Determine the (X, Y) coordinate at the center of the cell enclosing the given text.  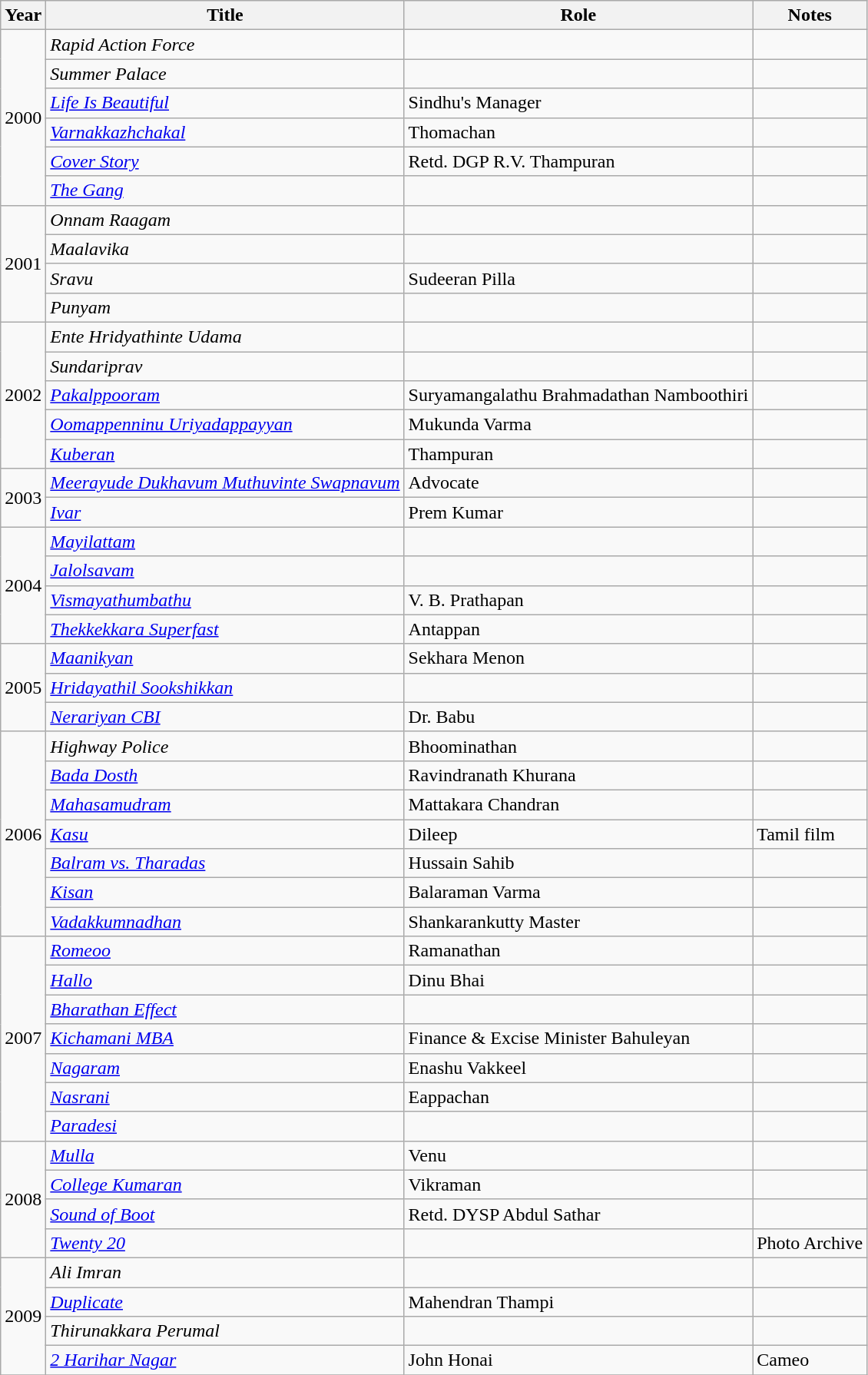
Nerariyan CBI (225, 717)
Role (578, 15)
Nagaram (225, 1068)
Kisan (225, 893)
2001 (23, 263)
2008 (23, 1199)
Ali Imran (225, 1272)
Prem Kumar (578, 512)
2 Harihar Nagar (225, 1360)
Onnam Raagam (225, 220)
Hussain Sahib (578, 863)
Notes (810, 15)
Romeoo (225, 951)
Meerayude Dukhavum Muthuvinte Swapnavum (225, 483)
Year (23, 15)
Thirunakkara Perumal (225, 1331)
Mayilattam (225, 542)
Antappan (578, 629)
Shankarankutty Master (578, 922)
John Honai (578, 1360)
Paradesi (225, 1126)
Kasu (225, 833)
Sekhara Menon (578, 658)
Oomappenninu Uriyadappayyan (225, 425)
Bada Dosth (225, 775)
Summer Palace (225, 74)
Dileep (578, 833)
Ente Hridyathinte Udama (225, 336)
Maalavika (225, 249)
Mattakara Chandran (578, 804)
The Gang (225, 191)
Thekkekkara Superfast (225, 629)
Kichamani MBA (225, 1039)
Title (225, 15)
Ramanathan (578, 951)
Cameo (810, 1360)
2002 (23, 395)
Photo Archive (810, 1243)
Ravindranath Khurana (578, 775)
Nasrani (225, 1097)
Mukunda Varma (578, 425)
Vadakkumnadhan (225, 922)
Jalolsavam (225, 571)
Advocate (578, 483)
Venu (578, 1155)
Duplicate (225, 1302)
2005 (23, 687)
Dr. Babu (578, 717)
2003 (23, 498)
Pakalppooram (225, 396)
College Kumaran (225, 1184)
Hridayathil Sookshikkan (225, 687)
2006 (23, 833)
Twenty 20 (225, 1243)
Thampuran (578, 454)
Balram vs. Tharadas (225, 863)
Eappachan (578, 1097)
Mahendran Thampi (578, 1302)
2000 (23, 118)
Retd. DGP R.V. Thampuran (578, 161)
Rapid Action Force (225, 45)
Finance & Excise Minister Bahuleyan (578, 1039)
Sound of Boot (225, 1214)
Bhoominathan (578, 746)
Sudeeran Pilla (578, 278)
Tamil film (810, 833)
Vikraman (578, 1184)
Punyam (225, 307)
Sravu (225, 278)
2007 (23, 1039)
Hallo (225, 980)
Mahasamudram (225, 804)
Retd. DYSP Abdul Sathar (578, 1214)
Thomachan (578, 132)
Cover Story (225, 161)
Balaraman Varma (578, 893)
2009 (23, 1316)
Ivar (225, 512)
Vismayathumbathu (225, 600)
V. B. Prathapan (578, 600)
Enashu Vakkeel (578, 1068)
Sundariprav (225, 366)
Kuberan (225, 454)
Maanikyan (225, 658)
Sindhu's Manager (578, 103)
Life Is Beautiful (225, 103)
Highway Police (225, 746)
Mulla (225, 1155)
Dinu Bhai (578, 980)
2004 (23, 585)
Varnakkazhchakal (225, 132)
Bharathan Effect (225, 1009)
Suryamangalathu Brahmadathan Namboothiri (578, 396)
